Detect which cell encompasses the target text, then output its [X, Y] center coordinate. 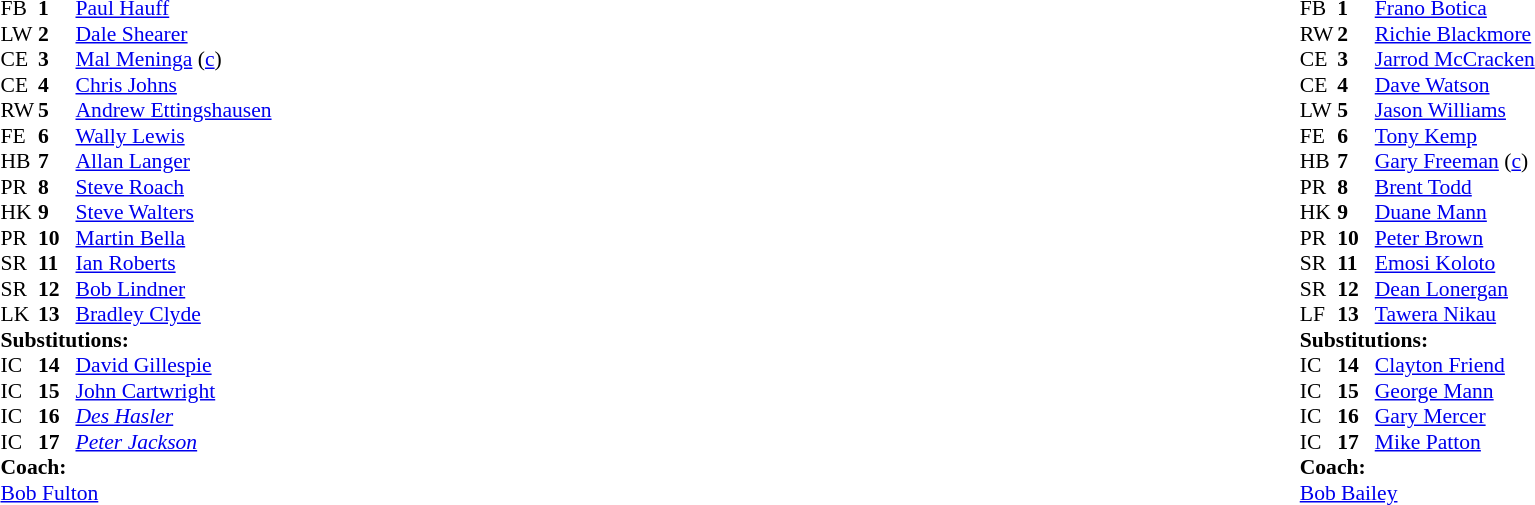
Brent Todd [1455, 187]
Mal Meninga (c) [174, 59]
Martin Bella [174, 238]
Peter Brown [1455, 238]
Wally Lewis [174, 136]
Dale Shearer [174, 34]
Jason Williams [1455, 111]
Richie Blackmore [1455, 34]
Clayton Friend [1455, 365]
Bradley Clyde [174, 315]
Duane Mann [1455, 213]
Tony Kemp [1455, 136]
George Mann [1455, 391]
Dave Watson [1455, 85]
Gary Mercer [1455, 417]
Emosi Koloto [1455, 263]
Des Hasler [174, 417]
LK [19, 315]
David Gillespie [174, 365]
Allan Langer [174, 161]
Ian Roberts [174, 263]
John Cartwright [174, 391]
Bob Lindner [174, 289]
Dean Lonergan [1455, 289]
Mike Patton [1455, 442]
Steve Roach [174, 187]
Gary Freeman (c) [1455, 161]
Chris Johns [174, 85]
Andrew Ettingshausen [174, 111]
Tawera Nikau [1455, 315]
Jarrod McCracken [1455, 59]
Peter Jackson [174, 442]
LF [1319, 315]
Steve Walters [174, 213]
